Search for the cell housing the specified text and yield its [x, y] center coordinate. 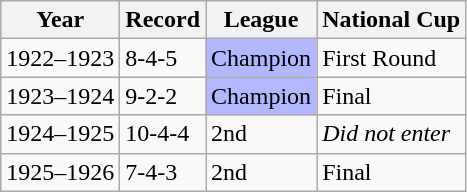
1923–1924 [60, 96]
8-4-5 [163, 58]
1922–1923 [60, 58]
1924–1925 [60, 134]
League [262, 20]
First Round [392, 58]
7-4-3 [163, 172]
9-2-2 [163, 96]
1925–1926 [60, 172]
National Cup [392, 20]
10-4-4 [163, 134]
Year [60, 20]
Did not enter [392, 134]
Record [163, 20]
